From the cell containing the given text, extract its center point as (X, Y) coordinate. 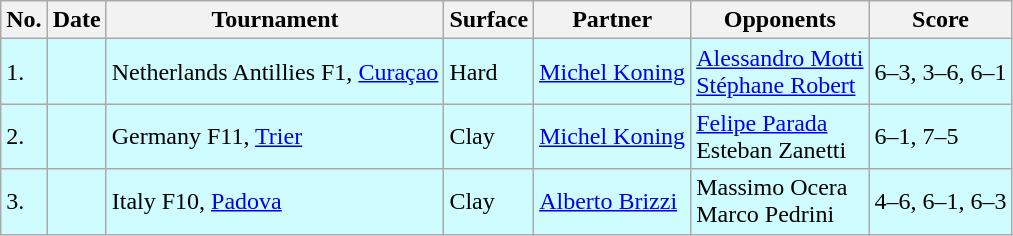
Alessandro Motti Stéphane Robert (780, 72)
Massimo Ocera Marco Pedrini (780, 202)
1. (24, 72)
Germany F11, Trier (275, 136)
Score (940, 20)
3. (24, 202)
6–3, 3–6, 6–1 (940, 72)
Felipe Parada Esteban Zanetti (780, 136)
Hard (489, 72)
Alberto Brizzi (612, 202)
4–6, 6–1, 6–3 (940, 202)
Italy F10, Padova (275, 202)
Surface (489, 20)
6–1, 7–5 (940, 136)
Tournament (275, 20)
Opponents (780, 20)
Date (76, 20)
Partner (612, 20)
Netherlands Antillies F1, Curaçao (275, 72)
2. (24, 136)
No. (24, 20)
